Capture the cell that displays the provided text and extract its [X, Y] central coordinate. 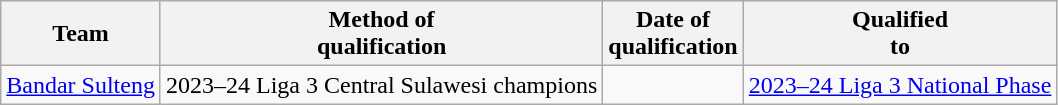
Team [81, 34]
Bandar Sulteng [81, 85]
Method of qualification [381, 34]
2023–24 Liga 3 Central Sulawesi champions [381, 85]
2023–24 Liga 3 National Phase [900, 85]
Date of qualification [673, 34]
Qualified to [900, 34]
